Locate the cell with the specified text and output its (X, Y) center coordinate. 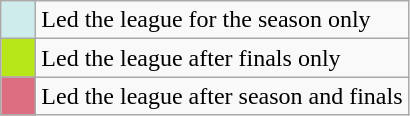
Led the league after season and finals (222, 96)
Led the league for the season only (222, 20)
Led the league after finals only (222, 58)
